Detect which cell encompasses the target text, then output its [X, Y] center coordinate. 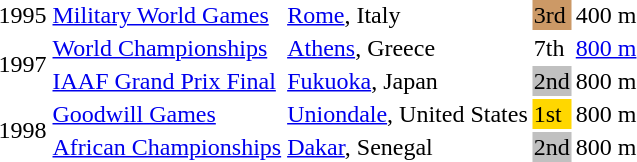
Rome, Italy [408, 15]
Goodwill Games [167, 114]
7th [552, 48]
Fukuoka, Japan [408, 81]
African Championships [167, 147]
IAAF Grand Prix Final [167, 81]
Athens, Greece [408, 48]
3rd [552, 15]
World Championships [167, 48]
1st [552, 114]
Military World Games [167, 15]
Dakar, Senegal [408, 147]
Uniondale, United States [408, 114]
